Pinpoint the cell where the given text exists, returning its (X, Y) midpoint coordinate. 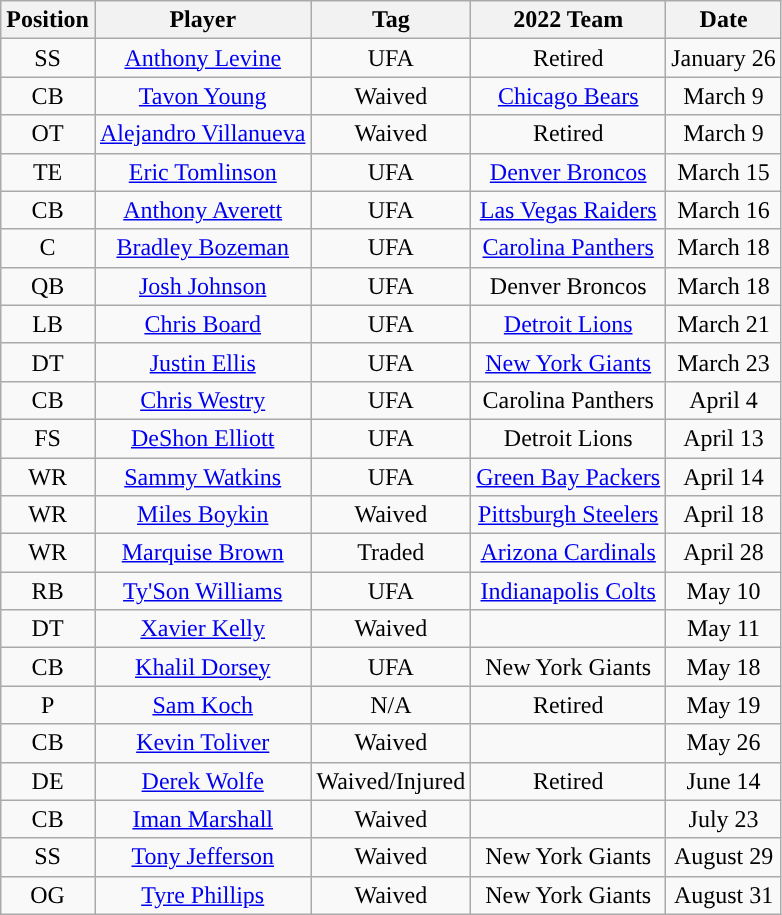
May 10 (724, 591)
Josh Johnson (202, 286)
March 23 (724, 362)
FS (48, 438)
Alejandro Villanueva (202, 134)
Derek Wolfe (202, 781)
N/A (391, 705)
April 28 (724, 553)
QB (48, 286)
March 16 (724, 210)
March 21 (724, 324)
May 26 (724, 743)
July 23 (724, 819)
Sam Koch (202, 705)
Anthony Levine (202, 58)
Bradley Bozeman (202, 248)
Position (48, 20)
April 18 (724, 515)
August 31 (724, 895)
April 14 (724, 477)
Anthony Averett (202, 210)
DE (48, 781)
Waived/Injured (391, 781)
Chris Board (202, 324)
Xavier Kelly (202, 629)
LB (48, 324)
OG (48, 895)
Kevin Toliver (202, 743)
Marquise Brown (202, 553)
Tavon Young (202, 96)
Date (724, 20)
January 26 (724, 58)
Tyre Phillips (202, 895)
Arizona Cardinals (568, 553)
Tag (391, 20)
Chicago Bears (568, 96)
Ty'Son Williams (202, 591)
Eric Tomlinson (202, 172)
Las Vegas Raiders (568, 210)
May 19 (724, 705)
Traded (391, 553)
Iman Marshall (202, 819)
May 18 (724, 667)
April 13 (724, 438)
2022 Team (568, 20)
March 15 (724, 172)
Pittsburgh Steelers (568, 515)
June 14 (724, 781)
April 4 (724, 400)
DeShon Elliott (202, 438)
Sammy Watkins (202, 477)
P (48, 705)
Indianapolis Colts (568, 591)
OT (48, 134)
Green Bay Packers (568, 477)
Miles Boykin (202, 515)
Chris Westry (202, 400)
May 11 (724, 629)
Player (202, 20)
Justin Ellis (202, 362)
Tony Jefferson (202, 857)
C (48, 248)
RB (48, 591)
Khalil Dorsey (202, 667)
August 29 (724, 857)
TE (48, 172)
